Return the (x, y) coordinate for the center point of the cell that contains the specified text.  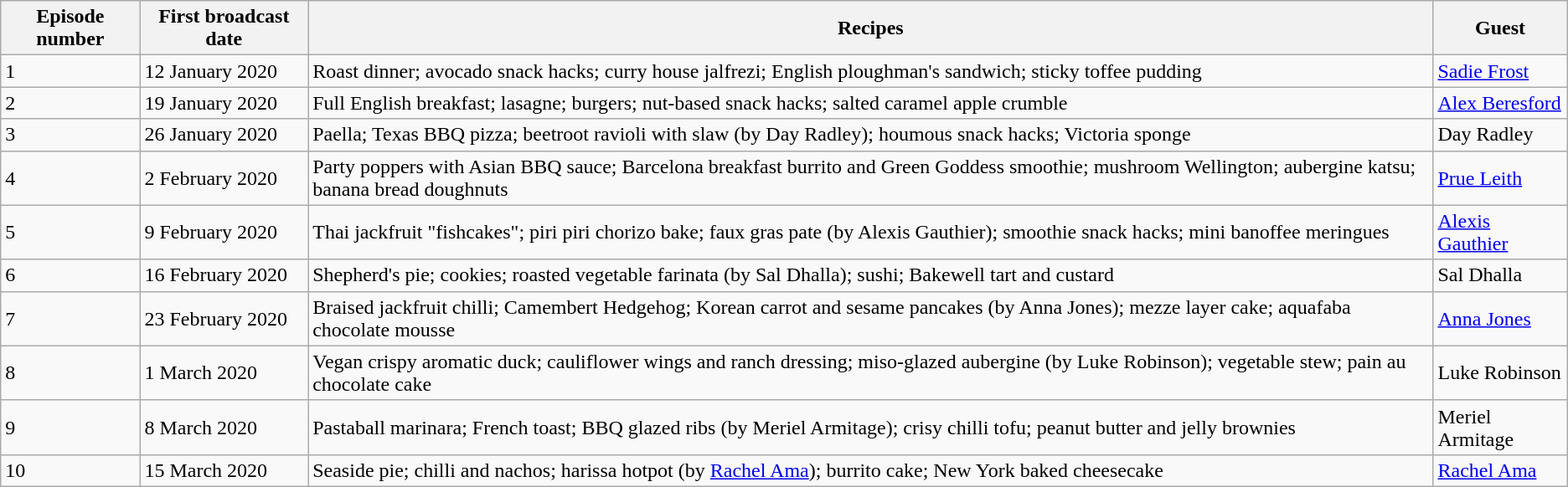
Luke Robinson (1500, 373)
Rachel Ama (1500, 470)
23 February 2020 (224, 318)
15 March 2020 (224, 470)
Shepherd's pie; cookies; roasted vegetable farinata (by Sal Dhalla); sushi; Bakewell tart and custard (871, 275)
2 (70, 103)
5 (70, 233)
4 (70, 177)
Thai jackfruit "fishcakes"; piri piri chorizo bake; faux gras pate (by Alexis Gauthier); smoothie snack hacks; mini banoffee meringues (871, 233)
8 March 2020 (224, 427)
Recipes (871, 28)
Paella; Texas BBQ pizza; beetroot ravioli with slaw (by Day Radley); houmous snack hacks; Victoria sponge (871, 135)
Vegan crispy aromatic duck; cauliflower wings and ranch dressing; miso-glazed aubergine (by Luke Robinson); vegetable stew; pain au chocolate cake (871, 373)
2 February 2020 (224, 177)
First broadcast date (224, 28)
Guest (1500, 28)
Alexis Gauthier (1500, 233)
1 (70, 71)
Full English breakfast; lasagne; burgers; nut-based snack hacks; salted caramel apple crumble (871, 103)
6 (70, 275)
19 January 2020 (224, 103)
12 January 2020 (224, 71)
Meriel Armitage (1500, 427)
10 (70, 470)
1 March 2020 (224, 373)
Alex Beresford (1500, 103)
Seaside pie; chilli and nachos; harissa hotpot (by Rachel Ama); burrito cake; New York baked cheesecake (871, 470)
9 (70, 427)
Anna Jones (1500, 318)
Sal Dhalla (1500, 275)
Pastaball marinara; French toast; BBQ glazed ribs (by Meriel Armitage); crisy chilli tofu; peanut butter and jelly brownies (871, 427)
Prue Leith (1500, 177)
Sadie Frost (1500, 71)
Episode number (70, 28)
Braised jackfruit chilli; Camembert Hedgehog; Korean carrot and sesame pancakes (by Anna Jones); mezze layer cake; aquafaba chocolate mousse (871, 318)
Roast dinner; avocado snack hacks; curry house jalfrezi; English ploughman's sandwich; sticky toffee pudding (871, 71)
16 February 2020 (224, 275)
Day Radley (1500, 135)
9 February 2020 (224, 233)
8 (70, 373)
3 (70, 135)
7 (70, 318)
26 January 2020 (224, 135)
